Provide the [x, y] coordinate of the cell's center where the given text is located.  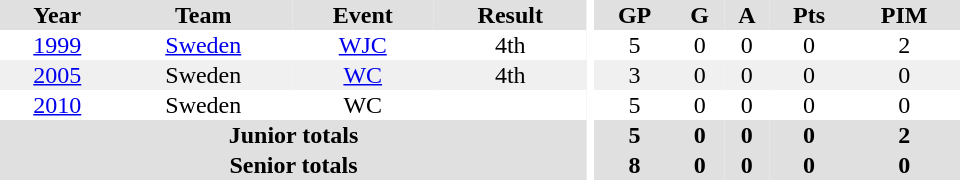
G [700, 15]
Team [204, 15]
Year [58, 15]
1999 [58, 45]
WJC [363, 45]
Pts [810, 15]
2005 [58, 75]
2010 [58, 105]
GP [635, 15]
3 [635, 75]
A [747, 15]
Event [363, 15]
PIM [904, 15]
8 [635, 165]
Junior totals [294, 135]
Senior totals [294, 165]
Result [511, 15]
